Determine the (X, Y) coordinate at the center of the cell enclosing the given text.  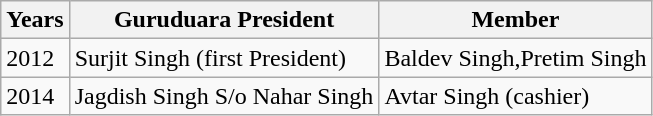
Avtar Singh (cashier) (516, 96)
Baldev Singh,Pretim Singh (516, 58)
Years (35, 20)
Guruduara President (224, 20)
2012 (35, 58)
Member (516, 20)
Jagdish Singh S/o Nahar Singh (224, 96)
2014 (35, 96)
Surjit Singh (first President) (224, 58)
